From the cell containing the given text, extract its center point as [X, Y] coordinate. 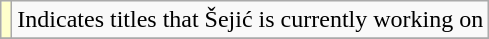
Indicates titles that Šejić is currently working on [250, 20]
